Pinpoint the cell where the given text exists, returning its (x, y) midpoint coordinate. 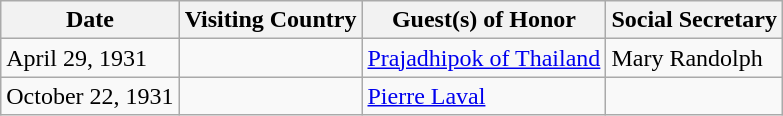
April 29, 1931 (90, 58)
Prajadhipok of Thailand (484, 58)
Date (90, 20)
October 22, 1931 (90, 96)
Visiting Country (270, 20)
Guest(s) of Honor (484, 20)
Social Secretary (694, 20)
Mary Randolph (694, 58)
Pierre Laval (484, 96)
